From the cell containing the given text, extract its center point as (X, Y) coordinate. 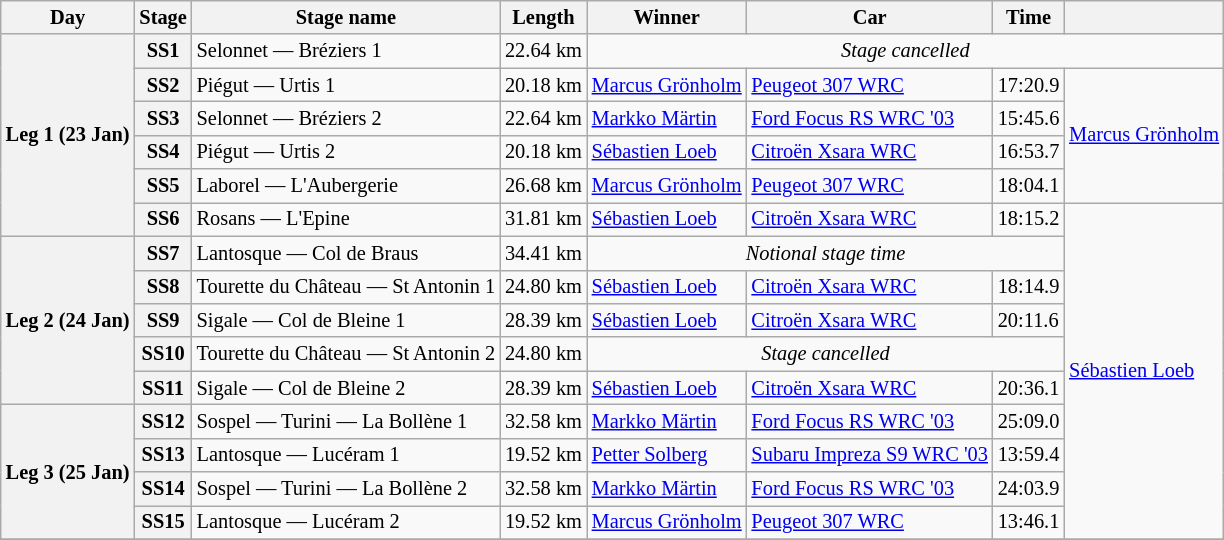
SS3 (162, 118)
18:04.1 (1028, 186)
Length (544, 17)
Sospel — Turini — La Bollène 1 (346, 421)
Sigale — Col de Bleine 1 (346, 320)
Sospel — Turini — La Bollène 2 (346, 489)
SS7 (162, 253)
SS2 (162, 85)
Lantosque — Lucéram 1 (346, 455)
Stage (162, 17)
SS14 (162, 489)
SS4 (162, 152)
18:15.2 (1028, 219)
Petter Solberg (667, 455)
SS15 (162, 522)
18:14.9 (1028, 287)
25:09.0 (1028, 421)
Notional stage time (826, 253)
Leg 2 (24 Jan) (68, 320)
Selonnet — Bréziers 1 (346, 51)
Lantosque — Lucéram 2 (346, 522)
24:03.9 (1028, 489)
Leg 3 (25 Jan) (68, 472)
13:46.1 (1028, 522)
17:20.9 (1028, 85)
15:45.6 (1028, 118)
20:36.1 (1028, 388)
Winner (667, 17)
Car (870, 17)
13:59.4 (1028, 455)
Time (1028, 17)
SS12 (162, 421)
Tourette du Château — St Antonin 2 (346, 354)
Lantosque — Col de Braus (346, 253)
Sigale — Col de Bleine 2 (346, 388)
Day (68, 17)
Piégut — Urtis 2 (346, 152)
20:11.6 (1028, 320)
SS10 (162, 354)
SS9 (162, 320)
Leg 1 (23 Jan) (68, 135)
SS6 (162, 219)
SS1 (162, 51)
16:53.7 (1028, 152)
SS5 (162, 186)
31.81 km (544, 219)
Subaru Impreza S9 WRC '03 (870, 455)
Tourette du Château — St Antonin 1 (346, 287)
Stage name (346, 17)
SS11 (162, 388)
Piégut — Urtis 1 (346, 85)
34.41 km (544, 253)
26.68 km (544, 186)
SS13 (162, 455)
Selonnet — Bréziers 2 (346, 118)
SS8 (162, 287)
Laborel — L'Aubergerie (346, 186)
Rosans — L'Epine (346, 219)
